Extract the [X, Y] coordinate from the center of the cell holding the provided text.  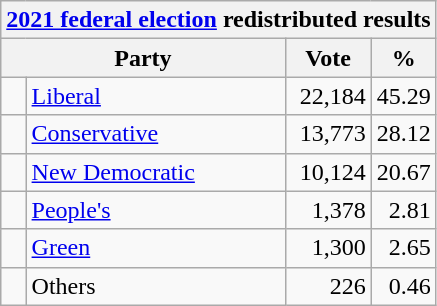
22,184 [328, 96]
10,124 [328, 172]
Party [143, 58]
New Democratic [156, 172]
2.65 [404, 248]
45.29 [404, 96]
1,300 [328, 248]
Vote [328, 58]
2021 federal election redistributed results [218, 20]
2.81 [404, 210]
Green [156, 248]
People's [156, 210]
226 [328, 286]
Conservative [156, 134]
Others [156, 286]
0.46 [404, 286]
% [404, 58]
1,378 [328, 210]
13,773 [328, 134]
28.12 [404, 134]
Liberal [156, 96]
20.67 [404, 172]
